Return the (X, Y) coordinate for the center point of the cell that contains the specified text.  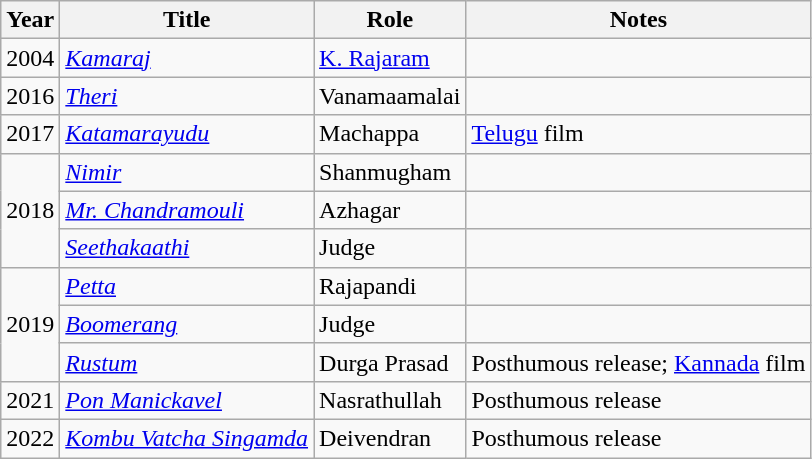
2019 (30, 324)
Shanmugham (390, 172)
Notes (638, 20)
Mr. Chandramouli (187, 210)
Petta (187, 286)
Nasrathullah (390, 400)
Theri (187, 96)
2021 (30, 400)
Boomerang (187, 324)
Deivendran (390, 438)
Posthumous release; Kannada film (638, 362)
Telugu film (638, 134)
Kombu Vatcha Singamda (187, 438)
Role (390, 20)
Title (187, 20)
Nimir (187, 172)
2022 (30, 438)
Vanamaamalai (390, 96)
Kamaraj (187, 58)
2016 (30, 96)
Pon Manickavel (187, 400)
Seethakaathi (187, 248)
2018 (30, 210)
Azhagar (390, 210)
2017 (30, 134)
Machappa (390, 134)
K. Rajaram (390, 58)
Rajapandi (390, 286)
2004 (30, 58)
Year (30, 20)
Katamarayudu (187, 134)
Durga Prasad (390, 362)
Rustum (187, 362)
